Search for the cell housing the specified text and yield its (X, Y) center coordinate. 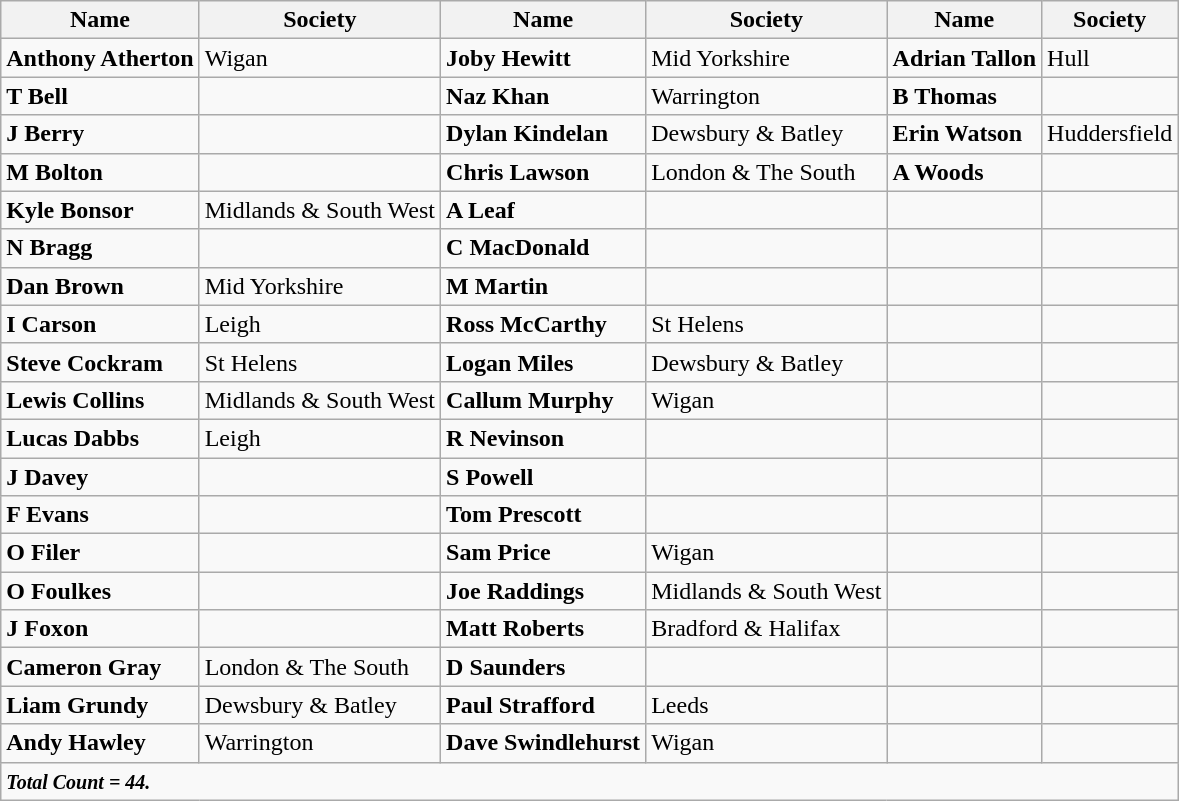
Adrian Tallon (964, 58)
Liam Grundy (100, 705)
C MacDonald (544, 248)
F Evans (100, 515)
Hull (1110, 58)
Andy Hawley (100, 743)
Paul Strafford (544, 705)
Total Count = 44. (590, 781)
Callum Murphy (544, 400)
M Martin (544, 286)
T Bell (100, 96)
Bradford & Halifax (766, 629)
Tom Prescott (544, 515)
Leeds (766, 705)
O Filer (100, 553)
J Davey (100, 477)
M Bolton (100, 172)
R Nevinson (544, 438)
J Berry (100, 134)
Sam Price (544, 553)
A Leaf (544, 210)
N Bragg (100, 248)
A Woods (964, 172)
Kyle Bonsor (100, 210)
Chris Lawson (544, 172)
I Carson (100, 324)
Ross McCarthy (544, 324)
Dylan Kindelan (544, 134)
S Powell (544, 477)
Naz Khan (544, 96)
Dan Brown (100, 286)
O Foulkes (100, 591)
Matt Roberts (544, 629)
Lewis Collins (100, 400)
J Foxon (100, 629)
Anthony Atherton (100, 58)
B Thomas (964, 96)
Dave Swindlehurst (544, 743)
Joby Hewitt (544, 58)
Erin Watson (964, 134)
Huddersfield (1110, 134)
Lucas Dabbs (100, 438)
Joe Raddings (544, 591)
Cameron Gray (100, 667)
Steve Cockram (100, 362)
D Saunders (544, 667)
Logan Miles (544, 362)
